Pinpoint the cell where the given text exists, returning its (x, y) midpoint coordinate. 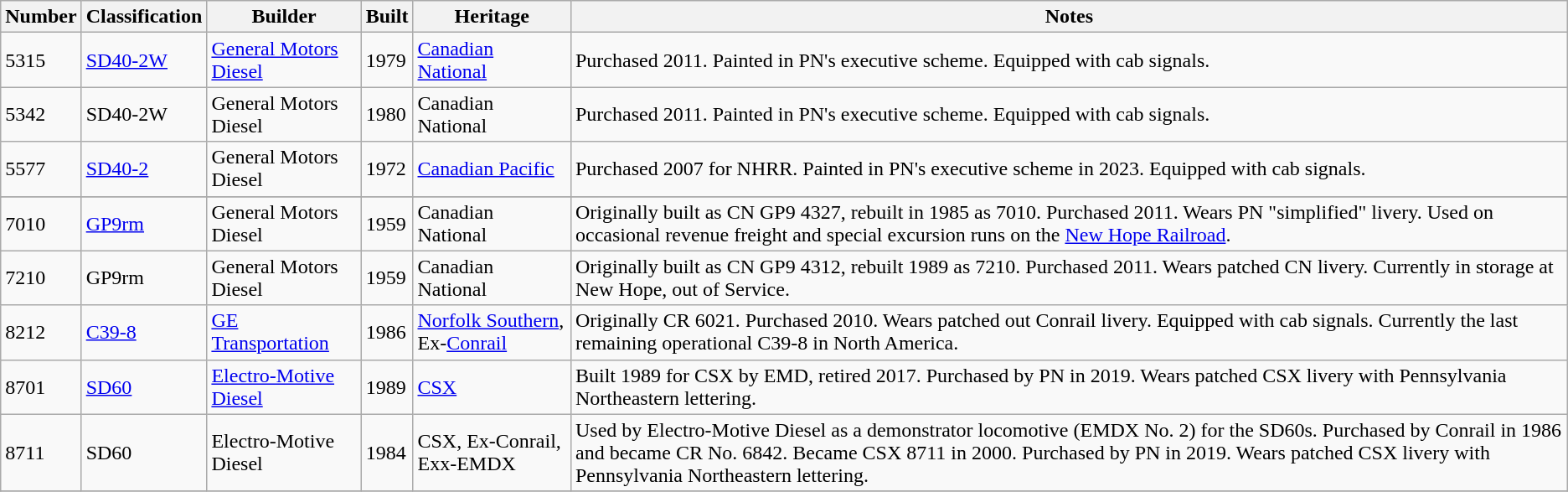
1979 (387, 60)
1972 (387, 169)
Originally built as CN GP9 4312, rebuilt 1989 as 7210. Purchased 2011. Wears patched CN livery. Currently in storage at New Hope, out of Service. (1069, 278)
Classification (144, 17)
Number (41, 17)
5342 (41, 114)
CSX, Ex-Conrail, Exx-EMDX (493, 453)
1986 (387, 332)
SD40-2 (144, 169)
C39-8 (144, 332)
Heritage (493, 17)
Canadian Pacific (493, 169)
8701 (41, 387)
Built 1989 for CSX by EMD, retired 2017. Purchased by PN in 2019. Wears patched CSX livery with Pennsylvania Northeastern lettering. (1069, 387)
GE Transportation (284, 332)
1980 (387, 114)
1984 (387, 453)
Norfolk Southern, Ex-Conrail (493, 332)
CSX (493, 387)
Purchased 2007 for NHRR. Painted in PN's executive scheme in 2023. Equipped with cab signals. (1069, 169)
5315 (41, 60)
Notes (1069, 17)
Built (387, 17)
1989 (387, 387)
5577 (41, 169)
8711 (41, 453)
7010 (41, 223)
7210 (41, 278)
Builder (284, 17)
8212 (41, 332)
